Return the (X, Y) coordinate for the center point of the cell that contains the specified text.  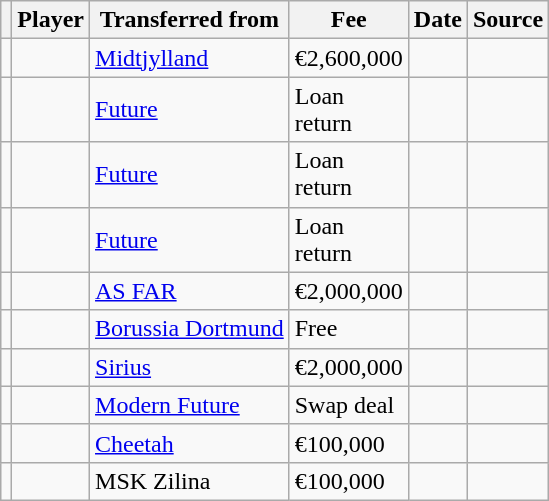
MSK Zilina (190, 481)
Borussia Dortmund (190, 329)
AS FAR (190, 291)
Player (51, 20)
Fee (348, 20)
Sirius (190, 367)
Modern Future (190, 405)
Date (438, 20)
Swap deal (348, 405)
Source (508, 20)
Transferred from (190, 20)
Cheetah (190, 443)
Free (348, 329)
€2,600,000 (348, 58)
Midtjylland (190, 58)
